Return the [x, y] coordinate for the center point of the cell that contains the specified text.  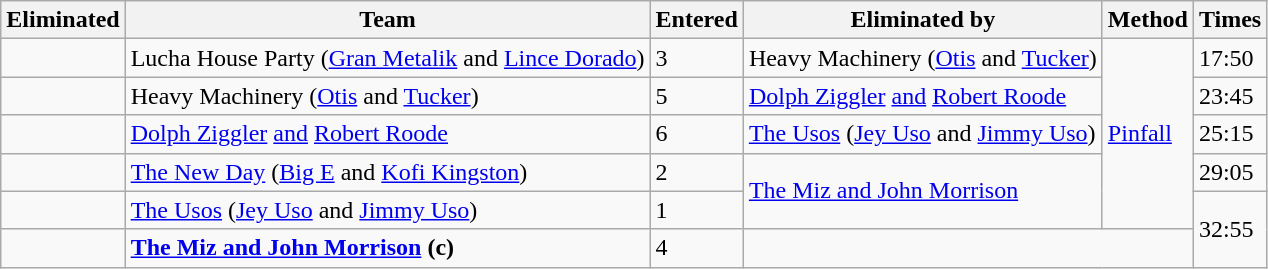
6 [696, 134]
29:05 [1230, 172]
Eliminated by [922, 20]
Entered [696, 20]
The New Day (Big E and Kofi Kingston) [388, 172]
4 [696, 248]
Method [1148, 20]
Pinfall [1148, 134]
17:50 [1230, 58]
Eliminated [63, 20]
The Miz and John Morrison (c) [388, 248]
23:45 [1230, 96]
32:55 [1230, 229]
2 [696, 172]
The Miz and John Morrison [922, 191]
3 [696, 58]
25:15 [1230, 134]
Team [388, 20]
Times [1230, 20]
Lucha House Party (Gran Metalik and Lince Dorado) [388, 58]
5 [696, 96]
1 [696, 210]
